Output the [x, y] coordinate of the center of the cell containing the given text.  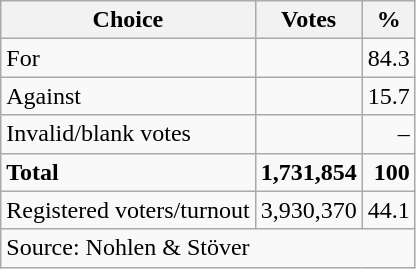
Total [128, 172]
100 [388, 172]
– [388, 134]
Votes [308, 20]
84.3 [388, 58]
15.7 [388, 96]
3,930,370 [308, 210]
Against [128, 96]
Invalid/blank votes [128, 134]
% [388, 20]
Source: Nohlen & Stöver [208, 248]
1,731,854 [308, 172]
44.1 [388, 210]
For [128, 58]
Choice [128, 20]
Registered voters/turnout [128, 210]
